Capture the cell that displays the provided text and extract its [X, Y] central coordinate. 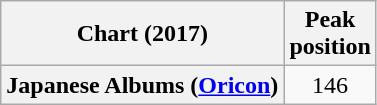
Chart (2017) [142, 34]
Peakposition [330, 34]
Japanese Albums (Oricon) [142, 85]
146 [330, 85]
